Determine the [X, Y] coordinate at the center of the cell enclosing the given text.  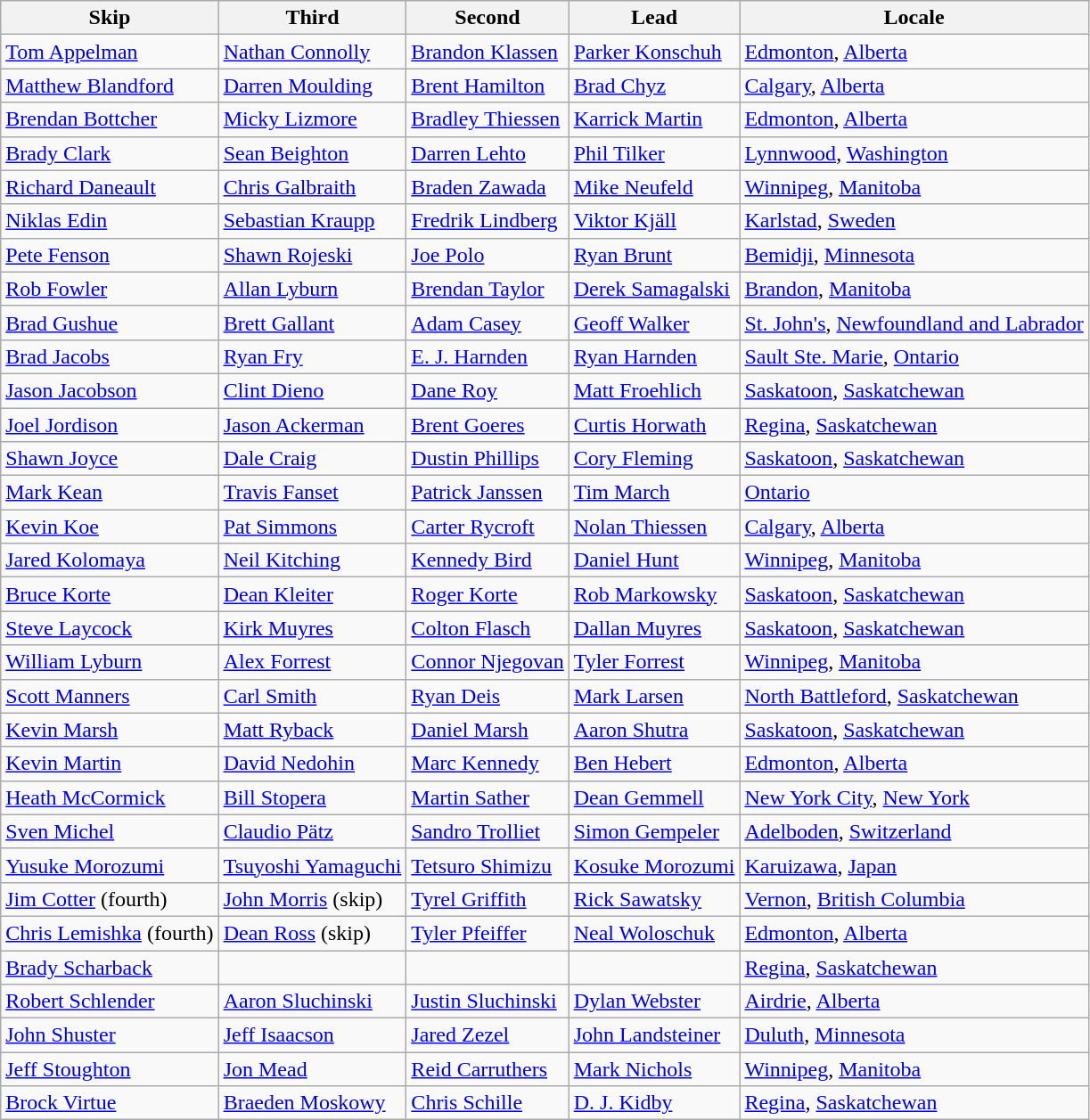
Kirk Muyres [312, 628]
Bemidji, Minnesota [914, 255]
Colton Flasch [488, 628]
Tyler Pfeiffer [488, 933]
Heath McCormick [110, 797]
Pat Simmons [312, 527]
Dustin Phillips [488, 459]
Jeff Isaacson [312, 1035]
Clint Dieno [312, 390]
Richard Daneault [110, 187]
Shawn Rojeski [312, 255]
Jared Kolomaya [110, 560]
Scott Manners [110, 696]
Matt Froehlich [654, 390]
Skip [110, 18]
Brady Scharback [110, 967]
Matthew Blandford [110, 86]
Claudio Pätz [312, 831]
Brent Goeres [488, 425]
Ontario [914, 493]
Dean Ross (skip) [312, 933]
Rob Markowsky [654, 594]
Alex Forrest [312, 662]
Darren Lehto [488, 153]
Roger Korte [488, 594]
Daniel Hunt [654, 560]
Brandon, Manitoba [914, 289]
Second [488, 18]
Neal Woloschuk [654, 933]
Matt Ryback [312, 730]
Dale Craig [312, 459]
Viktor Kjäll [654, 221]
Brendan Bottcher [110, 119]
Yusuke Morozumi [110, 865]
Locale [914, 18]
Brad Chyz [654, 86]
Brad Gushue [110, 323]
Robert Schlender [110, 1001]
Brent Hamilton [488, 86]
Tyler Forrest [654, 662]
Kevin Koe [110, 527]
Ryan Harnden [654, 356]
Bill Stopera [312, 797]
Fredrik Lindberg [488, 221]
Lynnwood, Washington [914, 153]
Neil Kitching [312, 560]
Allan Lyburn [312, 289]
Micky Lizmore [312, 119]
Nathan Connolly [312, 52]
Curtis Horwath [654, 425]
Cory Fleming [654, 459]
Kennedy Bird [488, 560]
Aaron Sluchinski [312, 1001]
Sebastian Kraupp [312, 221]
Duluth, Minnesota [914, 1035]
Brock Virtue [110, 1103]
Tim March [654, 493]
Sandro Trolliet [488, 831]
Karrick Martin [654, 119]
John Shuster [110, 1035]
Jim Cotter (fourth) [110, 899]
Kosuke Morozumi [654, 865]
Ryan Fry [312, 356]
Derek Samagalski [654, 289]
Karlstad, Sweden [914, 221]
Brendan Taylor [488, 289]
Kevin Marsh [110, 730]
Third [312, 18]
Justin Sluchinski [488, 1001]
Mark Larsen [654, 696]
Jason Ackerman [312, 425]
Sault Ste. Marie, Ontario [914, 356]
Dane Roy [488, 390]
Joel Jordison [110, 425]
Daniel Marsh [488, 730]
Jon Mead [312, 1069]
Travis Fanset [312, 493]
Ryan Brunt [654, 255]
Mike Neufeld [654, 187]
E. J. Harnden [488, 356]
Bruce Korte [110, 594]
Vernon, British Columbia [914, 899]
Braeden Moskowy [312, 1103]
Reid Carruthers [488, 1069]
Patrick Janssen [488, 493]
Parker Konschuh [654, 52]
Jason Jacobson [110, 390]
John Landsteiner [654, 1035]
Chris Galbraith [312, 187]
Tetsuro Shimizu [488, 865]
Lead [654, 18]
Aaron Shutra [654, 730]
Brett Gallant [312, 323]
Ben Hebert [654, 764]
Mark Nichols [654, 1069]
Mark Kean [110, 493]
Karuizawa, Japan [914, 865]
Connor Njegovan [488, 662]
Sean Beighton [312, 153]
Tsuyoshi Yamaguchi [312, 865]
Pete Fenson [110, 255]
Phil Tilker [654, 153]
Dylan Webster [654, 1001]
Jared Zezel [488, 1035]
Kevin Martin [110, 764]
Ryan Deis [488, 696]
Brandon Klassen [488, 52]
Simon Gempeler [654, 831]
Jeff Stoughton [110, 1069]
Darren Moulding [312, 86]
Brad Jacobs [110, 356]
Steve Laycock [110, 628]
Braden Zawada [488, 187]
Tyrel Griffith [488, 899]
Dean Gemmell [654, 797]
Chris Lemishka (fourth) [110, 933]
St. John's, Newfoundland and Labrador [914, 323]
Rick Sawatsky [654, 899]
Marc Kennedy [488, 764]
Bradley Thiessen [488, 119]
Brady Clark [110, 153]
Carl Smith [312, 696]
Rob Fowler [110, 289]
Adelboden, Switzerland [914, 831]
Airdrie, Alberta [914, 1001]
D. J. Kidby [654, 1103]
John Morris (skip) [312, 899]
Sven Michel [110, 831]
Geoff Walker [654, 323]
William Lyburn [110, 662]
Dean Kleiter [312, 594]
Martin Sather [488, 797]
Nolan Thiessen [654, 527]
Carter Rycroft [488, 527]
New York City, New York [914, 797]
Joe Polo [488, 255]
Shawn Joyce [110, 459]
Niklas Edin [110, 221]
North Battleford, Saskatchewan [914, 696]
Dallan Muyres [654, 628]
David Nedohin [312, 764]
Adam Casey [488, 323]
Tom Appelman [110, 52]
Chris Schille [488, 1103]
